Determine the (x, y) coordinate at the center of the cell enclosing the given text.  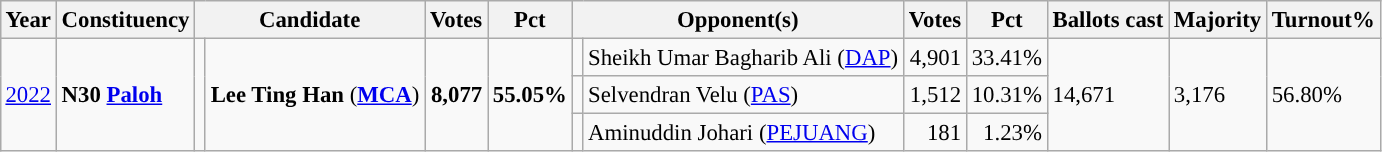
181 (934, 133)
Majority (1218, 20)
3,176 (1218, 94)
Sheikh Umar Bagharib Ali (DAP) (744, 57)
8,077 (456, 94)
N30 Paloh (125, 94)
4,901 (934, 57)
1,512 (934, 95)
10.31% (1006, 95)
14,671 (1108, 94)
Opponent(s) (738, 20)
Lee Ting Han (MCA) (314, 94)
Turnout% (1323, 20)
33.41% (1006, 57)
1.23% (1006, 133)
Year (28, 20)
55.05% (530, 94)
Constituency (125, 20)
56.80% (1323, 94)
Candidate (310, 20)
Aminuddin Johari (PEJUANG) (744, 133)
Ballots cast (1108, 20)
2022 (28, 94)
Selvendran Velu (PAS) (744, 95)
